Determine the [x, y] coordinate at the center of the cell enclosing the given text.  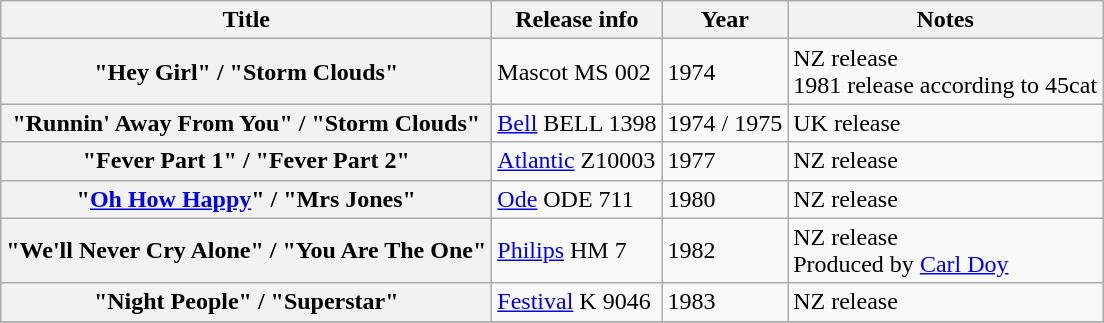
1982 [725, 250]
NZ releaseProduced by Carl Doy [946, 250]
Atlantic Z10003 [577, 161]
"Hey Girl" / "Storm Clouds" [246, 72]
"We'll Never Cry Alone" / "You Are The One" [246, 250]
1974 [725, 72]
"Runnin' Away From You" / "Storm Clouds" [246, 123]
Title [246, 20]
1980 [725, 199]
Philips HM 7 [577, 250]
Ode ODE 711 [577, 199]
"Fever Part 1" / "Fever Part 2" [246, 161]
Release info [577, 20]
1977 [725, 161]
"Oh How Happy" / "Mrs Jones" [246, 199]
"Night People" / "Superstar" [246, 302]
1983 [725, 302]
Notes [946, 20]
Festival K 9046 [577, 302]
1974 / 1975 [725, 123]
Year [725, 20]
UK release [946, 123]
NZ release1981 release according to 45cat [946, 72]
Bell BELL 1398 [577, 123]
Mascot MS 002 [577, 72]
